Output the (x, y) coordinate of the center of the cell containing the given text.  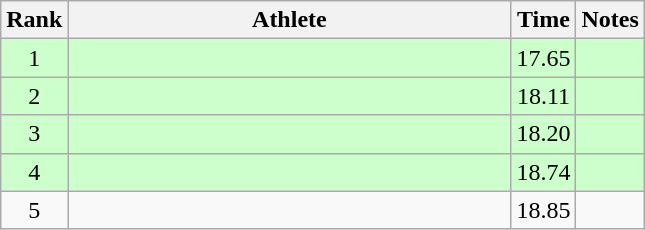
2 (34, 96)
17.65 (544, 58)
Athlete (290, 20)
1 (34, 58)
5 (34, 210)
18.85 (544, 210)
18.11 (544, 96)
3 (34, 134)
4 (34, 172)
18.74 (544, 172)
18.20 (544, 134)
Time (544, 20)
Notes (610, 20)
Rank (34, 20)
